Provide the [X, Y] coordinate of the cell's center where the given text is located.  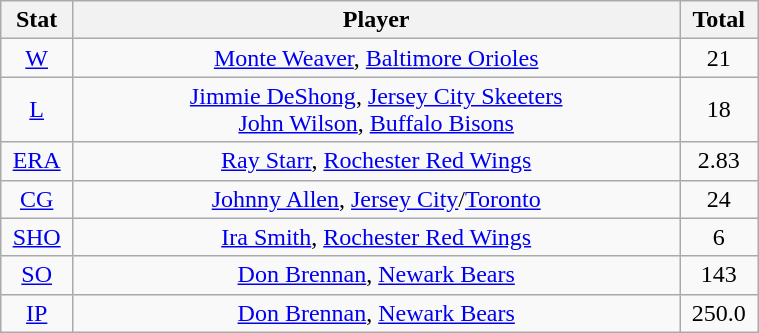
IP [37, 313]
Total [719, 20]
24 [719, 199]
6 [719, 237]
ERA [37, 161]
Jimmie DeShong, Jersey City Skeeters John Wilson, Buffalo Bisons [376, 110]
18 [719, 110]
143 [719, 275]
21 [719, 58]
Stat [37, 20]
CG [37, 199]
SHO [37, 237]
Johnny Allen, Jersey City/Toronto [376, 199]
W [37, 58]
2.83 [719, 161]
Player [376, 20]
Ira Smith, Rochester Red Wings [376, 237]
SO [37, 275]
Ray Starr, Rochester Red Wings [376, 161]
L [37, 110]
Monte Weaver, Baltimore Orioles [376, 58]
250.0 [719, 313]
